From the cell containing the given text, extract its center point as (x, y) coordinate. 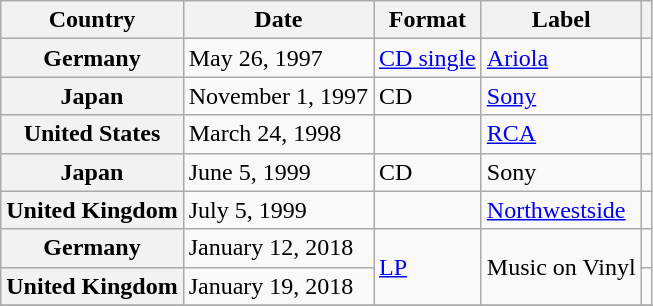
Ariola (561, 58)
July 5, 1999 (278, 210)
Label (561, 20)
Music on Vinyl (561, 267)
Country (92, 20)
January 19, 2018 (278, 286)
CD single (428, 58)
May 26, 1997 (278, 58)
November 1, 1997 (278, 96)
LP (428, 267)
June 5, 1999 (278, 172)
Northwestside (561, 210)
RCA (561, 134)
Date (278, 20)
January 12, 2018 (278, 248)
March 24, 1998 (278, 134)
United States (92, 134)
Format (428, 20)
